Capture the cell that displays the provided text and extract its (X, Y) central coordinate. 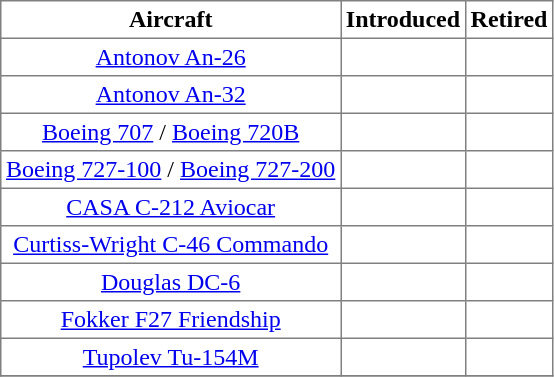
Boeing 707 / Boeing 720B (171, 132)
CASA C-212 Aviocar (171, 207)
Fokker F27 Friendship (171, 320)
Aircraft (171, 20)
Antonov An-26 (171, 57)
Douglas DC-6 (171, 282)
Antonov An-32 (171, 95)
Introduced (404, 20)
Boeing 727-100 / Boeing 727-200 (171, 170)
Retired (508, 20)
Curtiss-Wright C-46 Commando (171, 245)
Tupolev Tu-154M (171, 357)
